Provide the [X, Y] coordinate of the cell's center where the given text is located.  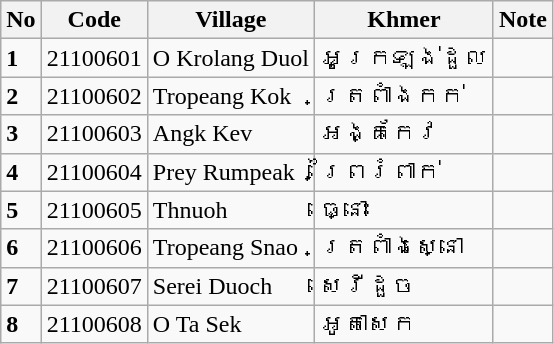
Angk Kev [230, 134]
1 [21, 58]
Code [94, 20]
21100601 [94, 58]
21100606 [94, 248]
ព្រៃរំពាក់ [404, 172]
ត្រពាំងកក់ [404, 96]
ត្រពាំងស្នោ [404, 248]
21100604 [94, 172]
Tropeang Snao [230, 248]
Note [522, 20]
No [21, 20]
Prey Rumpeak [230, 172]
Serei Duoch [230, 286]
3 [21, 134]
4 [21, 172]
Tropeang Kok [230, 96]
21100602 [94, 96]
អូតាសេក [404, 324]
6 [21, 248]
Village [230, 20]
សេរីដួច [404, 286]
អូក្រឡង់ដួល [404, 58]
2 [21, 96]
Thnuoh [230, 210]
O Krolang Duol [230, 58]
21100605 [94, 210]
8 [21, 324]
Khmer [404, 20]
21100607 [94, 286]
អង្គកែវ [404, 134]
7 [21, 286]
5 [21, 210]
21100608 [94, 324]
ធ្នោះ [404, 210]
21100603 [94, 134]
O Ta Sek [230, 324]
